Provide the [x, y] coordinate of the cell's center where the given text is located.  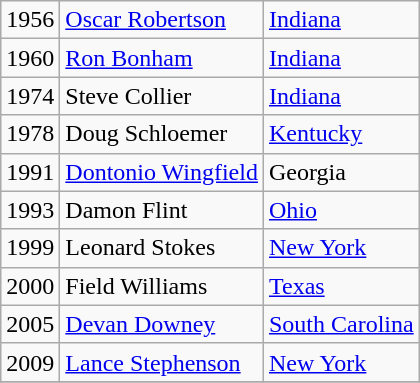
Georgia [341, 172]
Damon Flint [162, 210]
Ron Bonham [162, 58]
Ohio [341, 210]
Devan Downey [162, 324]
2005 [30, 324]
Field Williams [162, 286]
2009 [30, 362]
1999 [30, 248]
Steve Collier [162, 96]
Leonard Stokes [162, 248]
1978 [30, 134]
1993 [30, 210]
Doug Schloemer [162, 134]
1956 [30, 20]
1960 [30, 58]
Oscar Robertson [162, 20]
South Carolina [341, 324]
1974 [30, 96]
1991 [30, 172]
Dontonio Wingfield [162, 172]
Texas [341, 286]
Lance Stephenson [162, 362]
2000 [30, 286]
Kentucky [341, 134]
